Capture the cell that displays the provided text and extract its [X, Y] central coordinate. 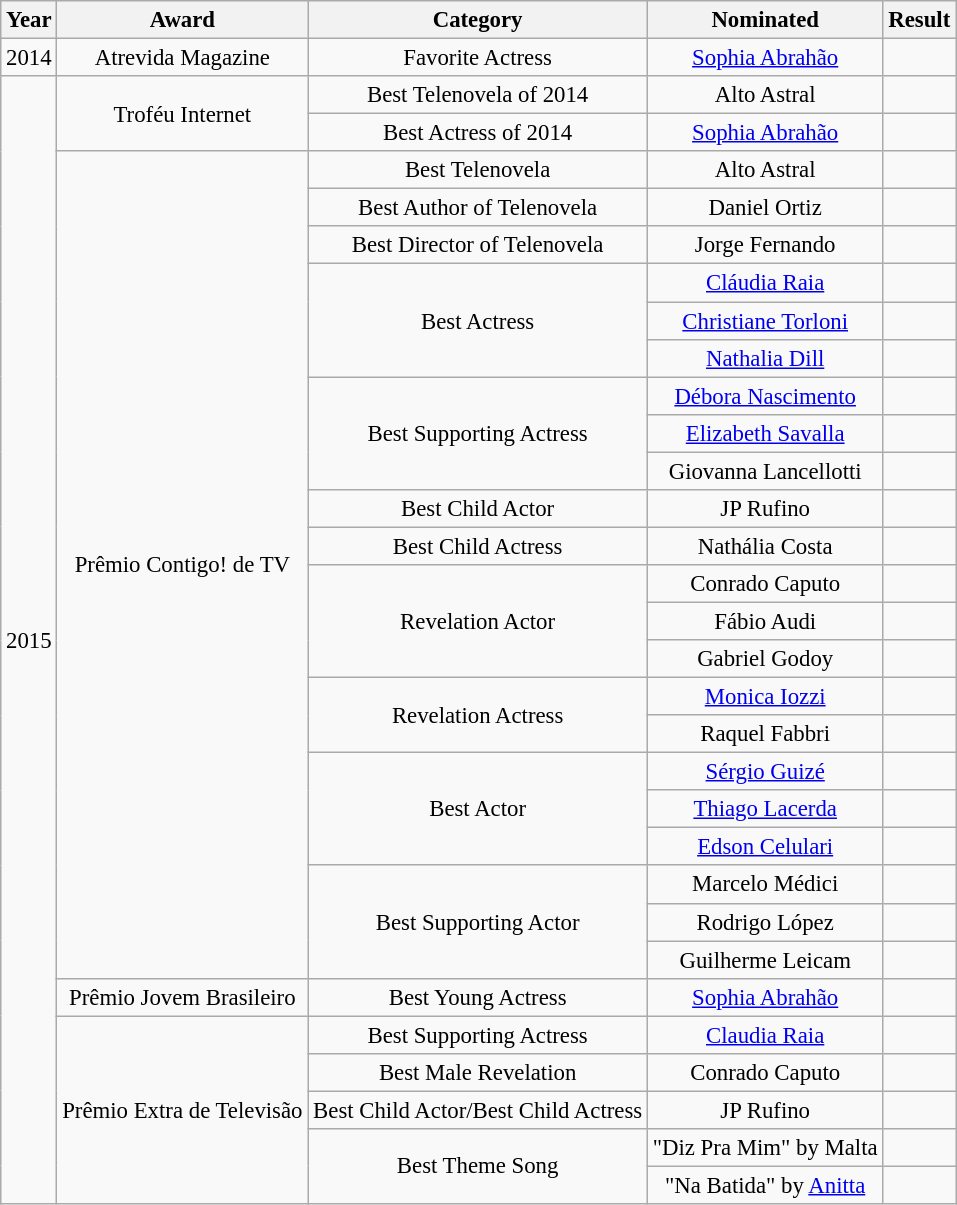
Best Young Actress [478, 997]
Best Actress [478, 320]
Gabriel Godoy [764, 659]
Monica Iozzi [764, 697]
2015 [29, 640]
Guilherme Leicam [764, 960]
Best Telenovela [478, 170]
Jorge Fernando [764, 245]
Nathalia Dill [764, 358]
Best Supporting Actor [478, 922]
Best Child Actor/Best Child Actress [478, 1110]
Best Author of Telenovela [478, 208]
Débora Nascimento [764, 396]
Result [920, 20]
Prêmio Extra de Televisão [182, 1110]
Claudia Raia [764, 1035]
Best Theme Song [478, 1166]
Giovanna Lancellotti [764, 471]
Nominated [764, 20]
Year [29, 20]
2014 [29, 58]
Elizabeth Savalla [764, 433]
Christiane Torloni [764, 321]
Category [478, 20]
"Na Batida" by Anitta [764, 1185]
Best Male Revelation [478, 1073]
Prêmio Contigo! de TV [182, 564]
Troféu Internet [182, 114]
Best Actor [478, 810]
Raquel Fabbri [764, 734]
Best Child Actress [478, 546]
Best Telenovela of 2014 [478, 95]
Rodrigo López [764, 922]
Best Actress of 2014 [478, 133]
Marcelo Médici [764, 885]
Best Child Actor [478, 509]
Daniel Ortiz [764, 208]
Revelation Actress [478, 716]
Favorite Actress [478, 58]
Cláudia Raia [764, 283]
Fábio Audi [764, 621]
Nathália Costa [764, 546]
Edson Celulari [764, 847]
Sérgio Guizé [764, 772]
Atrevida Magazine [182, 58]
"Diz Pra Mim" by Malta [764, 1148]
Thiago Lacerda [764, 809]
Prêmio Jovem Brasileiro [182, 997]
Award [182, 20]
Best Director of Telenovela [478, 245]
Revelation Actor [478, 622]
